Provide the (x, y) coordinate of the cell's center where the given text is located.  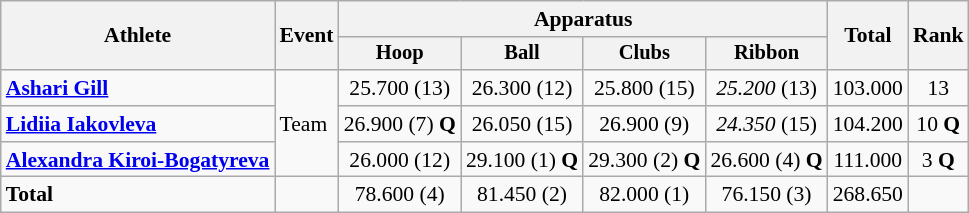
26.000 (12) (400, 160)
81.450 (2) (522, 195)
111.000 (868, 160)
Ball (522, 54)
25.800 (15) (644, 88)
Event (306, 36)
3 Q (938, 160)
26.900 (7) Q (400, 124)
103.000 (868, 88)
104.200 (868, 124)
25.700 (13) (400, 88)
Hoop (400, 54)
10 Q (938, 124)
Alexandra Kiroi-Bogatyreva (138, 160)
Apparatus (584, 19)
Rank (938, 36)
29.300 (2) Q (644, 160)
26.600 (4) Q (766, 160)
Athlete (138, 36)
13 (938, 88)
Lidiia Iakovleva (138, 124)
78.600 (4) (400, 195)
82.000 (1) (644, 195)
26.900 (9) (644, 124)
29.100 (1) Q (522, 160)
Team (306, 124)
Ribbon (766, 54)
26.050 (15) (522, 124)
76.150 (3) (766, 195)
Clubs (644, 54)
268.650 (868, 195)
Ashari Gill (138, 88)
25.200 (13) (766, 88)
26.300 (12) (522, 88)
24.350 (15) (766, 124)
